Return [x, y] of the center of cell containing provided text 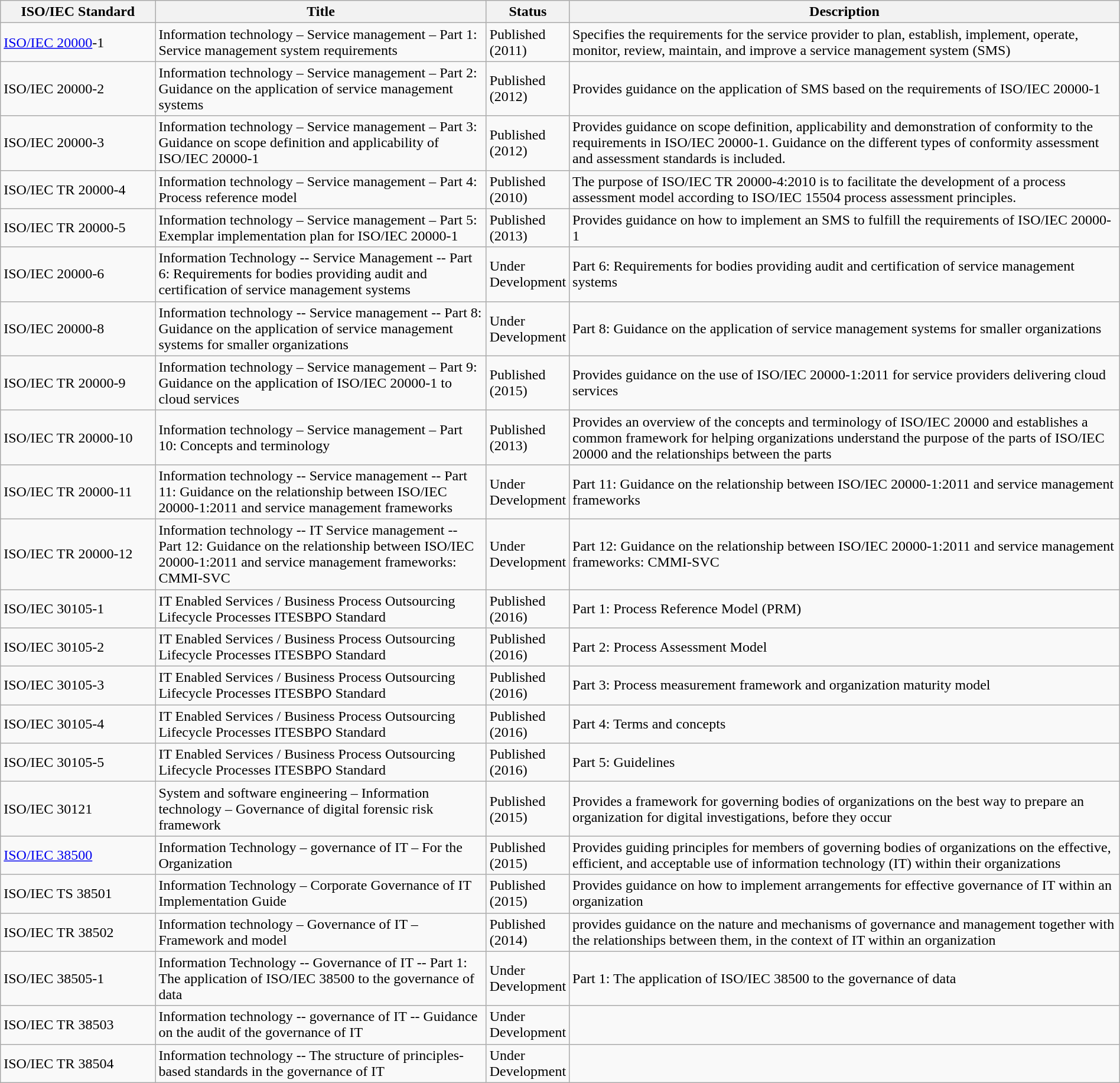
Provides guidance on how to implement an SMS to fulfill the requirements of ISO/IEC 20000-1 [845, 228]
Published (2014) [528, 932]
ISO/IEC 20000-2 [78, 89]
ISO/IEC TR 20000-10 [78, 437]
ISO/IEC TR 20000-4 [78, 189]
System and software engineering – Information technology – Governance of digital forensic risk framework [321, 809]
ISO/IEC TR 20000-9 [78, 383]
Part 4: Terms and concepts [845, 724]
Information technology – Service management – Part 2: Guidance on the application of service management systems [321, 89]
ISO/IEC TR 38504 [78, 1064]
Information technology – Governance of IT – Framework and model [321, 932]
Part 2: Process Assessment Model [845, 648]
ISO/IEC 30105-2 [78, 648]
Part 5: Guidelines [845, 762]
Information technology -- Service management -- Part 8: Guidance on the application of service management systems for smaller organizations [321, 329]
Information Technology -- Governance of IT -- Part 1: The application of ISO/IEC 38500 to the governance of data [321, 978]
Part 3: Process measurement framework and organization maturity model [845, 685]
Information technology -- Service management -- Part 11: Guidance on the relationship between ISO/IEC 20000-1:2011 and service management frameworks [321, 492]
Information technology – Service management – Part 4: Process reference model [321, 189]
Title [321, 12]
ISO/IEC TR 20000-11 [78, 492]
Provides guidance on the application of SMS based on the requirements of ISO/IEC 20000-1 [845, 89]
ISO/IEC TR 38502 [78, 932]
ISO/IEC 38500 [78, 856]
ISO/IEC TR 20000-5 [78, 228]
Information Technology – governance of IT – For the Organization [321, 856]
Part 1: Process Reference Model (PRM) [845, 609]
ISO/IEC 30105-5 [78, 762]
Information Technology – Corporate Governance of IT Implementation Guide [321, 893]
Part 12: Guidance on the relationship between ISO/IEC 20000-1:2011 and service management frameworks: CMMI-SVC [845, 554]
Information technology – Service management – Part 5: Exemplar implementation plan for ISO/IEC 20000-1 [321, 228]
Part 8: Guidance on the application of service management systems for smaller organizations [845, 329]
Information technology – Service management – Part 1: Service management system requirements [321, 43]
ISO/IEC TS 38501 [78, 893]
Status [528, 12]
Provides a framework for governing bodies of organizations on the best way to prepare an organization for digital investigations, before they occur [845, 809]
ISO/IEC 30105-1 [78, 609]
ISO/IEC TR 38503 [78, 1025]
ISO/IEC 20000-1 [78, 43]
Provides guidance on how to implement arrangements for effective governance of IT within an organization [845, 893]
ISO/IEC 30105-4 [78, 724]
Part 11: Guidance on the relationship between ISO/IEC 20000-1:2011 and service management frameworks [845, 492]
Information technology – Service management – Part 10: Concepts and terminology [321, 437]
Information technology -- The structure of principles-based standards in the governance of IT [321, 1064]
Part 6: Requirements for bodies providing audit and certification of service management systems [845, 274]
Part 1: The application of ISO/IEC 38500 to the governance of data [845, 978]
Published (2010) [528, 189]
Information technology – Service management – Part 3: Guidance on scope definition and applicability of ISO/IEC 20000-1 [321, 143]
Information technology – Service management – Part 9: Guidance on the application of ISO/IEC 20000-1 to cloud services [321, 383]
ISO/IEC 30121 [78, 809]
ISO/IEC 20000-8 [78, 329]
ISO/IEC 38505-1 [78, 978]
Published (2011) [528, 43]
Information Technology -- Service Management -- Part 6: Requirements for bodies providing audit and certification of service management systems [321, 274]
ISO/IEC 20000-6 [78, 274]
Information technology -- governance of IT -- Guidance on the audit of the governance of IT [321, 1025]
ISO/IEC 20000-3 [78, 143]
ISO/IEC 30105-3 [78, 685]
ISO/IEC TR 20000-12 [78, 554]
Description [845, 12]
Provides guidance on the use of ISO/IEC 20000‑1:2011 for service providers delivering cloud services [845, 383]
ISO/IEC Standard [78, 12]
